Capture the cell that displays the provided text and extract its (x, y) central coordinate. 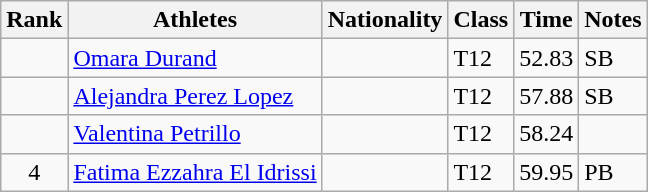
Rank (34, 20)
58.24 (546, 134)
Athletes (195, 20)
PB (613, 172)
Fatima Ezzahra El Idrissi (195, 172)
Omara Durand (195, 58)
Notes (613, 20)
Valentina Petrillo (195, 134)
57.88 (546, 96)
Alejandra Perez Lopez (195, 96)
Nationality (385, 20)
Class (481, 20)
52.83 (546, 58)
4 (34, 172)
Time (546, 20)
59.95 (546, 172)
